Return the (X, Y) coordinate for the center point of the cell that contains the specified text.  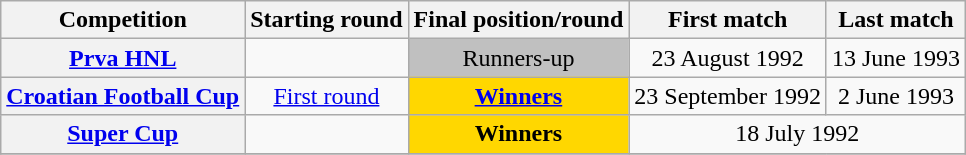
First match (728, 20)
Runners-up (518, 58)
Croatian Football Cup (123, 96)
18 July 1992 (798, 134)
Starting round (326, 20)
First round (326, 96)
Prva HNL (123, 58)
2 June 1993 (896, 96)
Competition (123, 20)
23 September 1992 (728, 96)
Final position/round (518, 20)
23 August 1992 (728, 58)
Super Cup (123, 134)
Last match (896, 20)
13 June 1993 (896, 58)
